Pinpoint the cell where the given text exists, returning its (X, Y) midpoint coordinate. 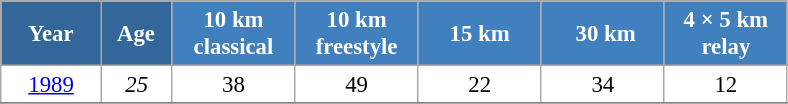
25 (136, 85)
10 km classical (234, 34)
34 (602, 85)
22 (480, 85)
10 km freestyle (356, 34)
30 km (602, 34)
15 km (480, 34)
12 (726, 85)
38 (234, 85)
Year (52, 34)
1989 (52, 85)
49 (356, 85)
Age (136, 34)
4 × 5 km relay (726, 34)
